Provide the (X, Y) coordinate of the cell's center where the given text is located.  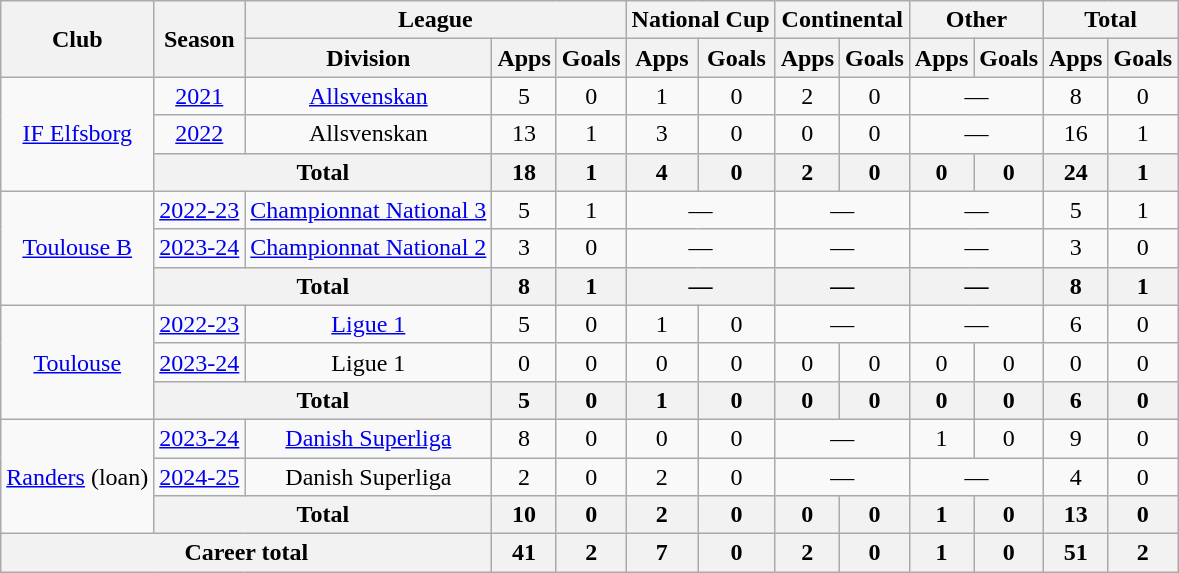
Toulouse B (78, 248)
League (436, 20)
Club (78, 39)
Championnat National 2 (368, 248)
Toulouse (78, 362)
National Cup (700, 20)
IF Elfsborg (78, 134)
10 (524, 515)
18 (524, 172)
16 (1076, 134)
Randers (loan) (78, 476)
2022 (200, 134)
2021 (200, 96)
51 (1076, 553)
Division (368, 58)
41 (524, 553)
9 (1076, 438)
2024-25 (200, 477)
24 (1076, 172)
Other (976, 20)
7 (662, 553)
Championnat National 3 (368, 210)
Career total (246, 553)
Season (200, 39)
Continental (842, 20)
